Determine the [x, y] coordinate at the center of the cell enclosing the given text.  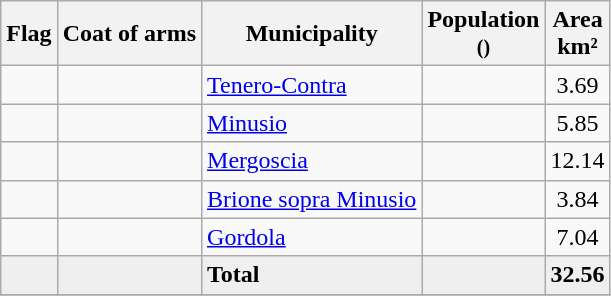
12.14 [578, 161]
Mergoscia [312, 161]
Flag [29, 34]
5.85 [578, 123]
Coat of arms [129, 34]
32.56 [578, 275]
Gordola [312, 237]
Municipality [312, 34]
Tenero-Contra [312, 85]
7.04 [578, 237]
Total [312, 275]
3.69 [578, 85]
Area km² [578, 34]
Population() [484, 34]
Minusio [312, 123]
3.84 [578, 199]
Brione sopra Minusio [312, 199]
